Locate the cell with the specified text and output its [x, y] center coordinate. 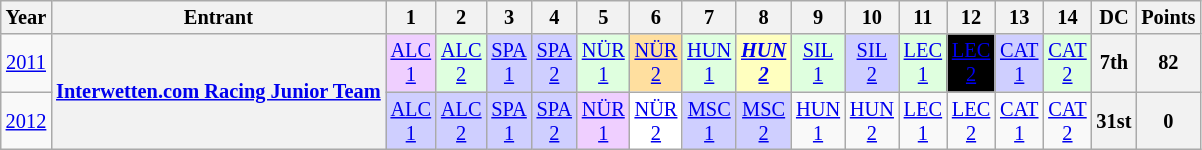
2012 [26, 121]
5 [604, 17]
13 [1019, 17]
SIL1 [818, 63]
11 [923, 17]
MSC1 [709, 121]
8 [764, 17]
7th [1114, 63]
82 [1168, 63]
12 [971, 17]
Year [26, 17]
2 [461, 17]
2011 [26, 63]
7 [709, 17]
9 [818, 17]
SIL2 [872, 63]
10 [872, 17]
6 [656, 17]
Points [1168, 17]
0 [1168, 121]
MSC2 [764, 121]
14 [1067, 17]
4 [554, 17]
1 [411, 17]
DC [1114, 17]
3 [508, 17]
Entrant [218, 17]
31st [1114, 121]
Interwetten.com Racing Junior Team [218, 92]
